From the cell containing the given text, extract its center point as (x, y) coordinate. 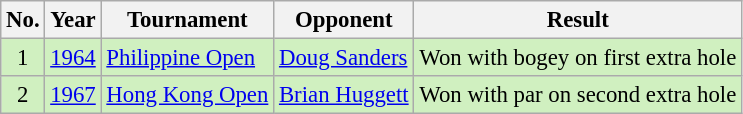
Year (73, 20)
Result (578, 20)
Won with par on second extra hole (578, 95)
1967 (73, 95)
Opponent (344, 20)
1964 (73, 58)
Won with bogey on first extra hole (578, 58)
No. (23, 20)
1 (23, 58)
Brian Huggett (344, 95)
Tournament (188, 20)
Doug Sanders (344, 58)
Hong Kong Open (188, 95)
2 (23, 95)
Philippine Open (188, 58)
